Output the [x, y] coordinate of the center of the cell containing the given text.  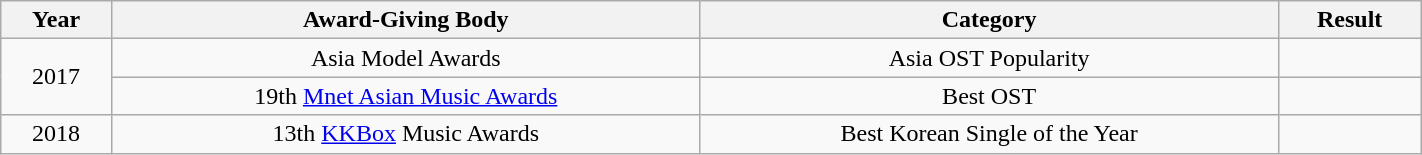
13th KKBox Music Awards [406, 134]
Asia OST Popularity [989, 58]
Year [56, 20]
Result [1350, 20]
Best Korean Single of the Year [989, 134]
2018 [56, 134]
Asia Model Awards [406, 58]
2017 [56, 77]
19th Mnet Asian Music Awards [406, 96]
Category [989, 20]
Best OST [989, 96]
Award-Giving Body [406, 20]
